Return the [X, Y] coordinate for the center point of the cell that contains the specified text.  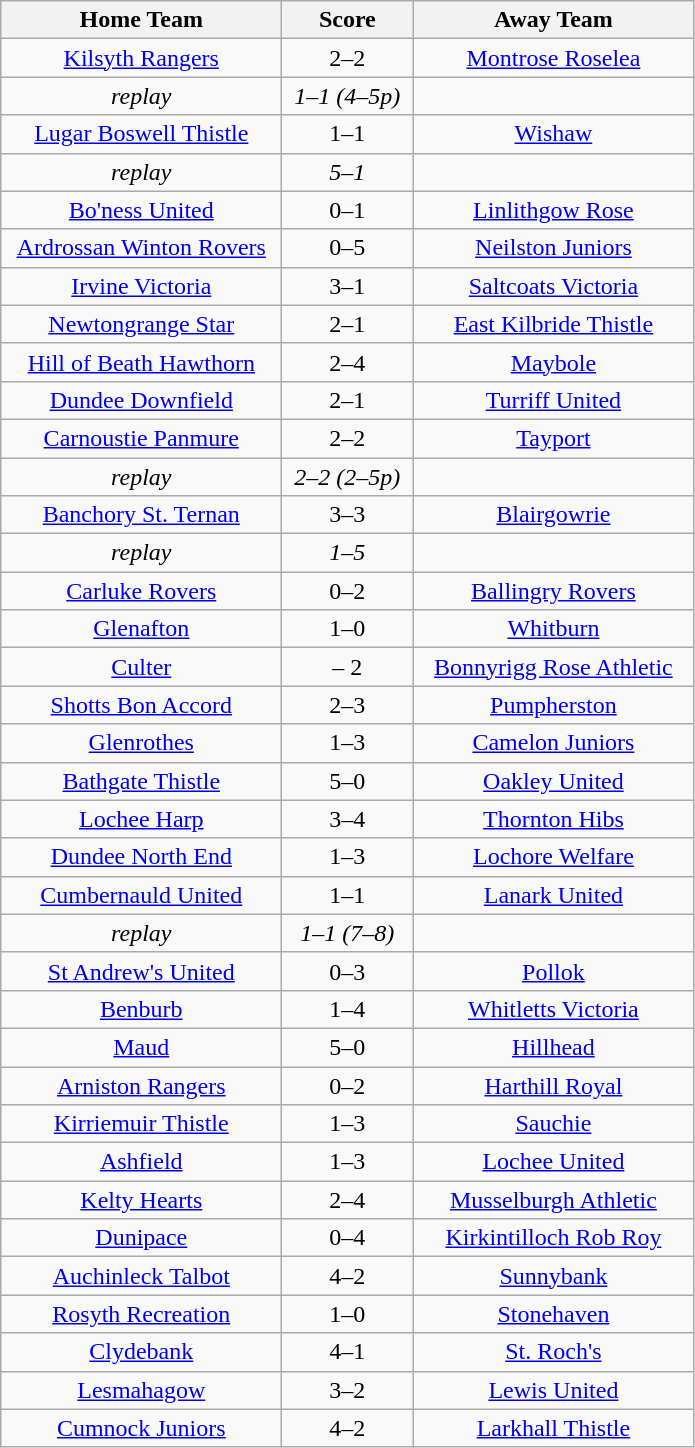
Benburb [142, 1009]
3–2 [348, 1390]
St Andrew's United [142, 971]
Lochore Welfare [554, 857]
Sunnybank [554, 1276]
1–5 [348, 553]
Linlithgow Rose [554, 210]
Lewis United [554, 1390]
Whitletts Victoria [554, 1009]
Dundee Downfield [142, 400]
East Kilbride Thistle [554, 324]
Banchory St. Ternan [142, 515]
Kirriemuir Thistle [142, 1124]
Bonnyrigg Rose Athletic [554, 667]
2–3 [348, 705]
Ashfield [142, 1162]
Arniston Rangers [142, 1085]
Culter [142, 667]
0–3 [348, 971]
1–1 (7–8) [348, 933]
Lanark United [554, 895]
Lochee Harp [142, 819]
5–1 [348, 172]
Maud [142, 1047]
Score [348, 20]
3–3 [348, 515]
Neilston Juniors [554, 248]
Stonehaven [554, 1314]
Cumbernauld United [142, 895]
Hill of Beath Hawthorn [142, 362]
Dunipace [142, 1238]
2–2 (2–5p) [348, 477]
Blairgowrie [554, 515]
Irvine Victoria [142, 286]
1–1 (4–5p) [348, 96]
0–1 [348, 210]
Wishaw [554, 134]
Glenafton [142, 629]
3–4 [348, 819]
Turriff United [554, 400]
Kilsyth Rangers [142, 58]
Lugar Boswell Thistle [142, 134]
Whitburn [554, 629]
Carnoustie Panmure [142, 438]
Lochee United [554, 1162]
Auchinleck Talbot [142, 1276]
Clydebank [142, 1352]
0–5 [348, 248]
Musselburgh Athletic [554, 1200]
Harthill Royal [554, 1085]
Larkhall Thistle [554, 1428]
Newtongrange Star [142, 324]
Glenrothes [142, 743]
Lesmahagow [142, 1390]
Kirkintilloch Rob Roy [554, 1238]
3–1 [348, 286]
Shotts Bon Accord [142, 705]
4–1 [348, 1352]
Carluke Rovers [142, 591]
Hillhead [554, 1047]
Sauchie [554, 1124]
Saltcoats Victoria [554, 286]
Ballingry Rovers [554, 591]
Home Team [142, 20]
Bathgate Thistle [142, 781]
Kelty Hearts [142, 1200]
Camelon Juniors [554, 743]
Bo'ness United [142, 210]
Thornton Hibs [554, 819]
Pollok [554, 971]
Montrose Roselea [554, 58]
Maybole [554, 362]
Cumnock Juniors [142, 1428]
0–4 [348, 1238]
Tayport [554, 438]
Ardrossan Winton Rovers [142, 248]
Oakley United [554, 781]
Dundee North End [142, 857]
1–4 [348, 1009]
St. Roch's [554, 1352]
Rosyth Recreation [142, 1314]
– 2 [348, 667]
Pumpherston [554, 705]
Away Team [554, 20]
